Locate the cell with the specified text and output its (x, y) center coordinate. 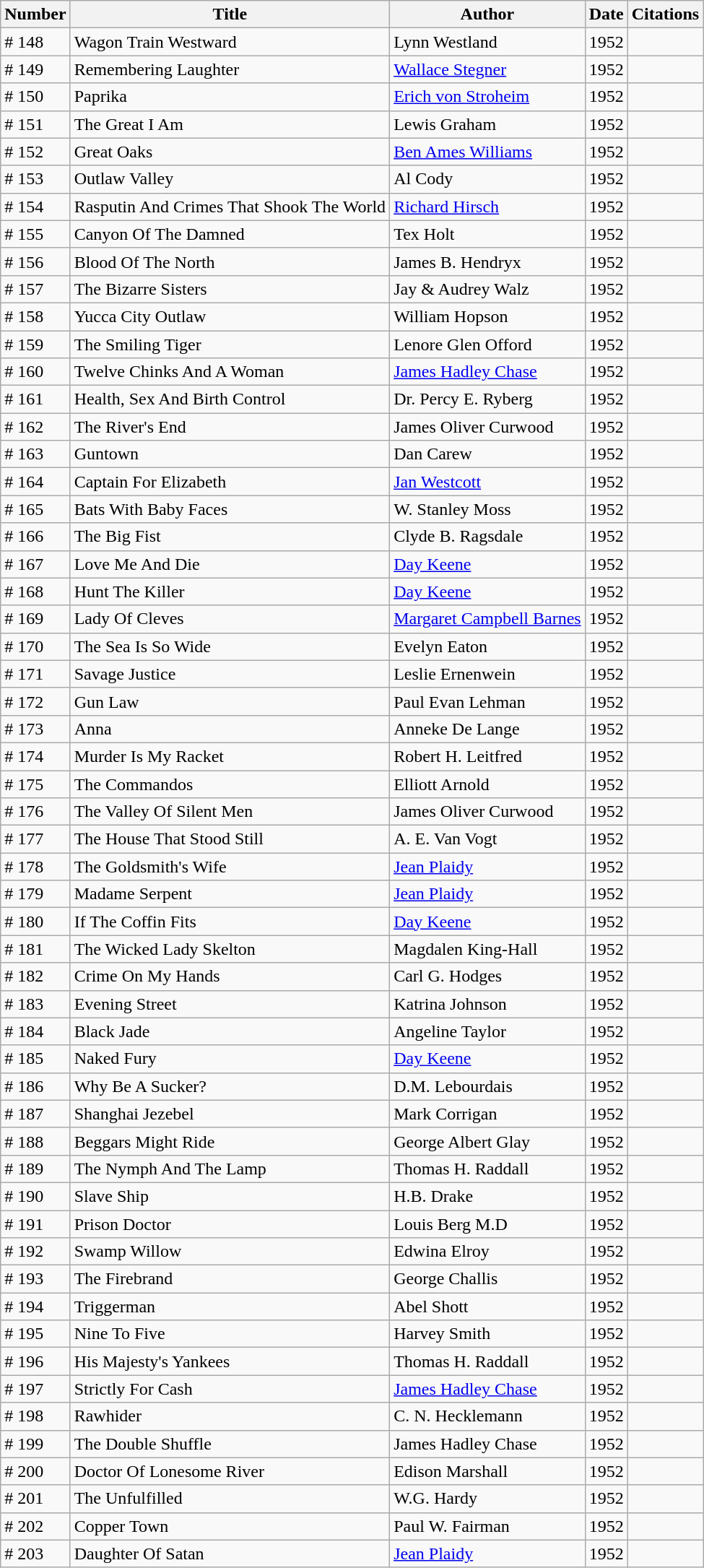
Lady Of Cleves (230, 619)
The Bizarre Sisters (230, 289)
# 164 (35, 482)
# 201 (35, 1499)
Edison Marshall (488, 1471)
Dr. Percy E. Ryberg (488, 399)
# 196 (35, 1361)
The House That Stood Still (230, 839)
# 166 (35, 537)
# 184 (35, 1031)
Crime On My Hands (230, 976)
Daughter Of Satan (230, 1554)
Gun Law (230, 701)
# 162 (35, 427)
Captain For Elizabeth (230, 482)
Citations (665, 14)
# 189 (35, 1169)
# 173 (35, 729)
James B. Hendryx (488, 261)
Abel Shott (488, 1307)
Triggerman (230, 1307)
# 153 (35, 179)
# 172 (35, 701)
# 179 (35, 894)
Erich von Stroheim (488, 97)
Great Oaks (230, 152)
Health, Sex And Birth Control (230, 399)
The Wicked Lady Skelton (230, 949)
# 193 (35, 1279)
Leslie Ernenwein (488, 674)
# 168 (35, 592)
# 149 (35, 69)
The Smiling Tiger (230, 345)
Angeline Taylor (488, 1031)
Canyon Of The Damned (230, 234)
Lynn Westland (488, 42)
Magdalen King-Hall (488, 949)
Black Jade (230, 1031)
William Hopson (488, 316)
# 200 (35, 1471)
Evening Street (230, 1004)
# 178 (35, 867)
The Commandos (230, 784)
Shanghai Jezebel (230, 1114)
# 202 (35, 1526)
# 177 (35, 839)
# 199 (35, 1444)
Edwina Elroy (488, 1252)
# 161 (35, 399)
Slave Ship (230, 1196)
# 171 (35, 674)
The Goldsmith's Wife (230, 867)
# 182 (35, 976)
Margaret Campbell Barnes (488, 619)
# 187 (35, 1114)
Remembering Laughter (230, 69)
# 191 (35, 1224)
Rasputin And Crimes That Shook The World (230, 207)
# 158 (35, 316)
Why Be A Sucker? (230, 1086)
# 167 (35, 564)
# 197 (35, 1389)
# 186 (35, 1086)
George Challis (488, 1279)
Love Me And Die (230, 564)
Katrina Johnson (488, 1004)
The Firebrand (230, 1279)
# 148 (35, 42)
# 159 (35, 345)
A. E. Van Vogt (488, 839)
H.B. Drake (488, 1196)
# 183 (35, 1004)
Doctor Of Lonesome River (230, 1471)
Tex Holt (488, 234)
# 154 (35, 207)
Paprika (230, 97)
# 151 (35, 124)
Lenore Glen Offord (488, 345)
# 156 (35, 261)
Nine To Five (230, 1334)
The Great I Am (230, 124)
Anna (230, 729)
Jay & Audrey Walz (488, 289)
Savage Justice (230, 674)
W. Stanley Moss (488, 509)
# 165 (35, 509)
# 198 (35, 1416)
The Nymph And The Lamp (230, 1169)
# 194 (35, 1307)
Wagon Train Westward (230, 42)
Twelve Chinks And A Woman (230, 372)
Jan Westcott (488, 482)
Date (607, 14)
# 188 (35, 1141)
Anneke De Lange (488, 729)
D.M. Lebourdais (488, 1086)
Harvey Smith (488, 1334)
C. N. Hecklemann (488, 1416)
Evelyn Eaton (488, 646)
# 176 (35, 812)
Lewis Graham (488, 124)
Wallace Stegner (488, 69)
The Valley Of Silent Men (230, 812)
# 185 (35, 1059)
Title (230, 14)
Outlaw Valley (230, 179)
Rawhider (230, 1416)
Al Cody (488, 179)
# 169 (35, 619)
# 181 (35, 949)
Elliott Arnold (488, 784)
His Majesty's Yankees (230, 1361)
Hunt The Killer (230, 592)
Murder Is My Racket (230, 756)
Number (35, 14)
George Albert Glay (488, 1141)
The Sea Is So Wide (230, 646)
Dan Carew (488, 454)
Clyde B. Ragsdale (488, 537)
Ben Ames Williams (488, 152)
# 175 (35, 784)
The Double Shuffle (230, 1444)
# 152 (35, 152)
# 180 (35, 922)
Yucca City Outlaw (230, 316)
Beggars Might Ride (230, 1141)
Author (488, 14)
If The Coffin Fits (230, 922)
Blood Of The North (230, 261)
Copper Town (230, 1526)
# 155 (35, 234)
The Unfulfilled (230, 1499)
Guntown (230, 454)
Robert H. Leitfred (488, 756)
Paul W. Fairman (488, 1526)
Richard Hirsch (488, 207)
# 150 (35, 97)
# 157 (35, 289)
# 190 (35, 1196)
Naked Fury (230, 1059)
Carl G. Hodges (488, 976)
Bats With Baby Faces (230, 509)
The River's End (230, 427)
Madame Serpent (230, 894)
# 160 (35, 372)
Swamp Willow (230, 1252)
# 170 (35, 646)
# 192 (35, 1252)
W.G. Hardy (488, 1499)
Prison Doctor (230, 1224)
# 174 (35, 756)
Strictly For Cash (230, 1389)
# 195 (35, 1334)
Louis Berg M.D (488, 1224)
The Big Fist (230, 537)
Paul Evan Lehman (488, 701)
# 163 (35, 454)
Mark Corrigan (488, 1114)
# 203 (35, 1554)
